Capture the cell that displays the provided text and extract its [X, Y] central coordinate. 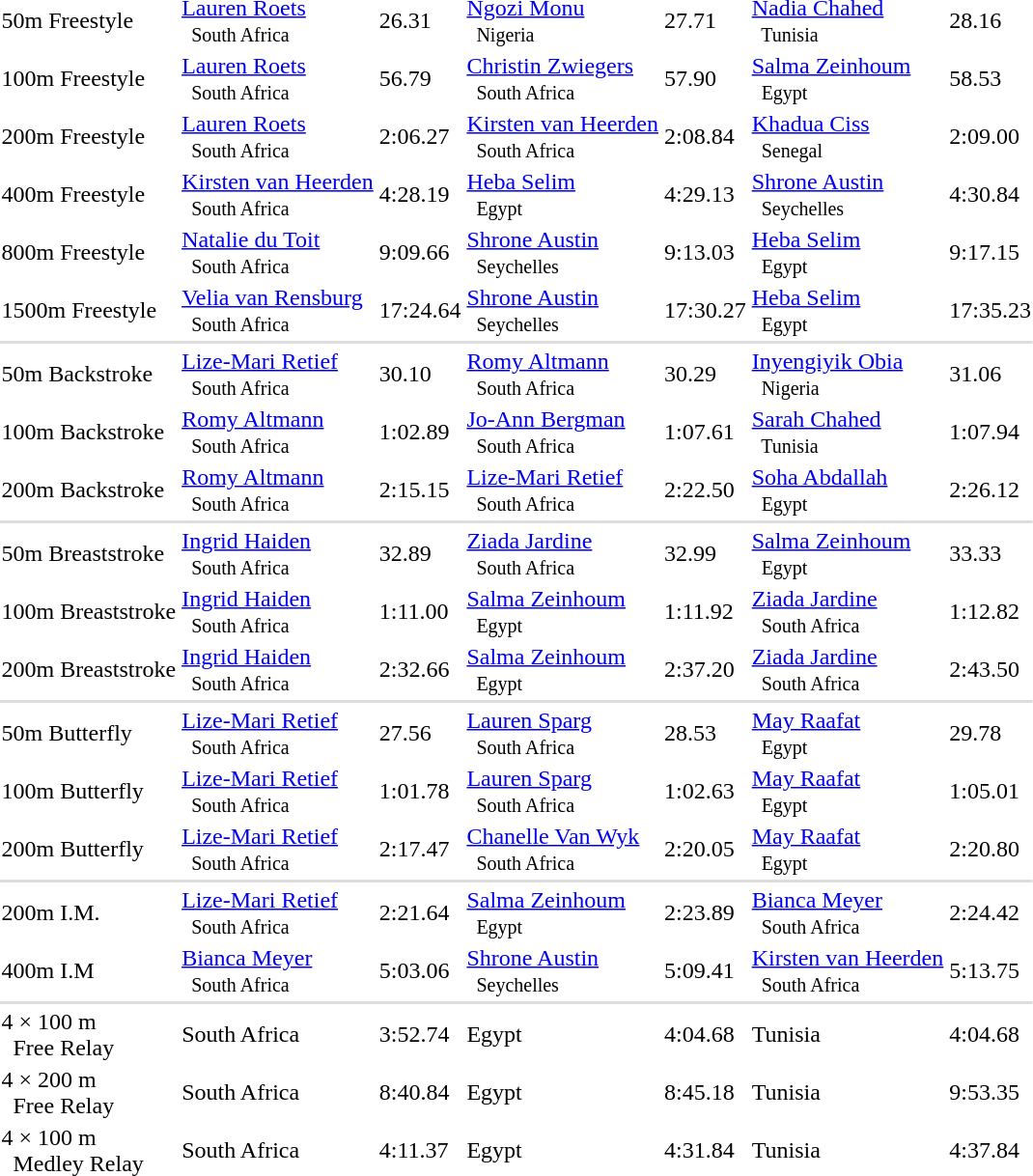
2:43.50 [991, 670]
100m Backstroke [89, 433]
800m Freestyle [89, 253]
30.10 [420, 375]
100m Breaststroke [89, 612]
2:37.20 [705, 670]
1:02.89 [420, 433]
2:09.00 [991, 137]
4:30.84 [991, 195]
32.89 [420, 554]
50m Butterfly [89, 734]
2:20.80 [991, 850]
1:11.00 [420, 612]
28.53 [705, 734]
4:29.13 [705, 195]
Christin Zwiegers South Africa [563, 79]
100m Freestyle [89, 79]
17:24.64 [420, 311]
100m Butterfly [89, 792]
32.99 [705, 554]
4:28.19 [420, 195]
2:21.64 [420, 913]
8:40.84 [420, 1093]
27.56 [420, 734]
56.79 [420, 79]
200m I.M. [89, 913]
1:07.61 [705, 433]
Jo-Ann Bergman South Africa [563, 433]
9:53.35 [991, 1093]
200m Breaststroke [89, 670]
Khadua Ciss Senegal [848, 137]
2:26.12 [991, 490]
1:07.94 [991, 433]
1:01.78 [420, 792]
1500m Freestyle [89, 311]
Velia van Rensburg South Africa [278, 311]
2:22.50 [705, 490]
Inyengiyik Obia Nigeria [848, 375]
9:13.03 [705, 253]
17:35.23 [991, 311]
Chanelle Van Wyk South Africa [563, 850]
400m Freestyle [89, 195]
3:52.74 [420, 1035]
2:24.42 [991, 913]
2:17.47 [420, 850]
2:08.84 [705, 137]
8:45.18 [705, 1093]
2:15.15 [420, 490]
Sarah Chahed Tunisia [848, 433]
5:09.41 [705, 971]
200m Backstroke [89, 490]
Soha Abdallah Egypt [848, 490]
2:20.05 [705, 850]
58.53 [991, 79]
2:06.27 [420, 137]
200m Freestyle [89, 137]
1:11.92 [705, 612]
5:03.06 [420, 971]
57.90 [705, 79]
9:17.15 [991, 253]
4 × 200 m Free Relay [89, 1093]
9:09.66 [420, 253]
50m Backstroke [89, 375]
50m Breaststroke [89, 554]
33.33 [991, 554]
29.78 [991, 734]
400m I.M [89, 971]
31.06 [991, 375]
1:05.01 [991, 792]
1:02.63 [705, 792]
30.29 [705, 375]
1:12.82 [991, 612]
200m Butterfly [89, 850]
4 × 100 m Free Relay [89, 1035]
Natalie du Toit South Africa [278, 253]
17:30.27 [705, 311]
5:13.75 [991, 971]
2:23.89 [705, 913]
2:32.66 [420, 670]
